From the cell containing the given text, extract its center point as [X, Y] coordinate. 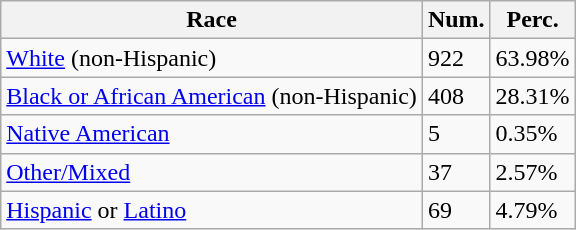
Hispanic or Latino [212, 210]
Race [212, 20]
Black or African American (non-Hispanic) [212, 96]
5 [456, 134]
Other/Mixed [212, 172]
408 [456, 96]
4.79% [532, 210]
0.35% [532, 134]
Native American [212, 134]
2.57% [532, 172]
922 [456, 58]
37 [456, 172]
Num. [456, 20]
White (non-Hispanic) [212, 58]
Perc. [532, 20]
28.31% [532, 96]
69 [456, 210]
63.98% [532, 58]
